Provide the (X, Y) coordinate of the cell's center where the given text is located.  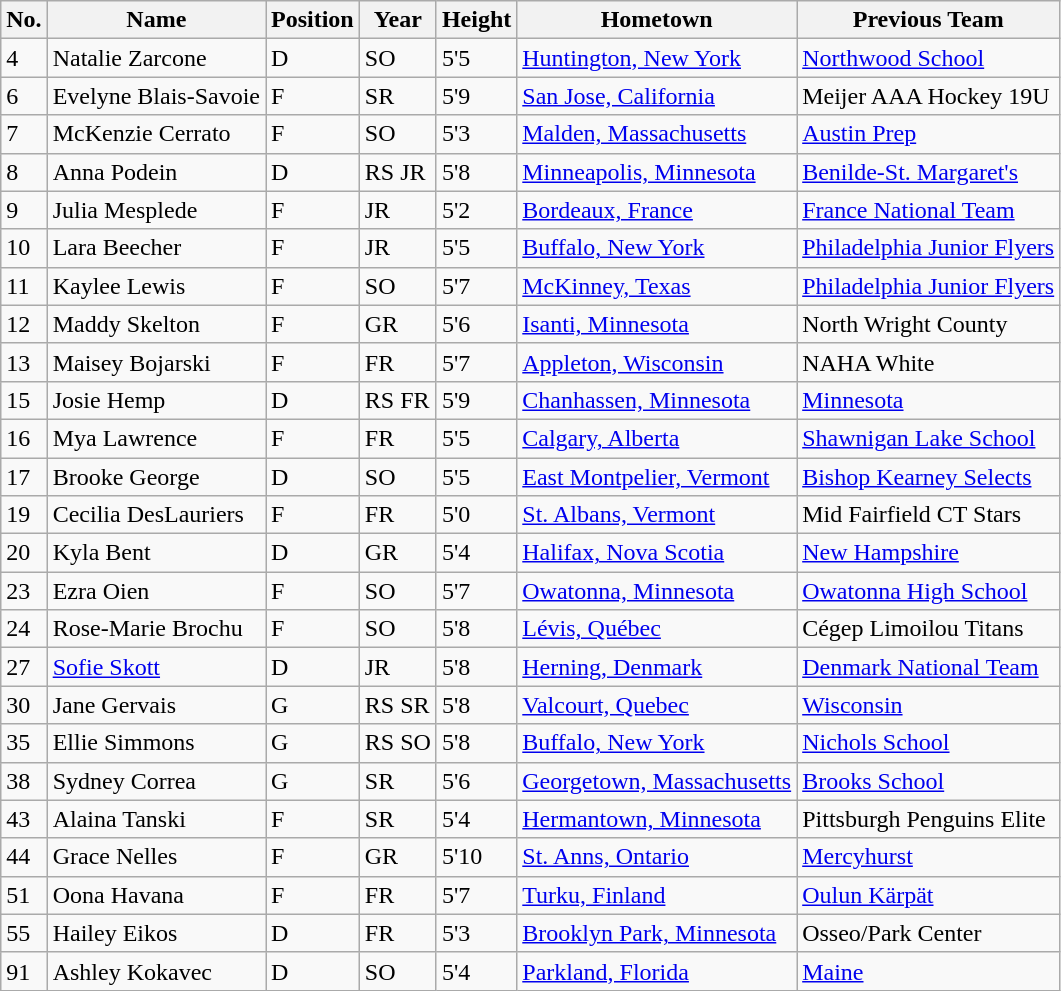
Wisconsin (928, 705)
15 (24, 400)
Position (313, 20)
Chanhassen, Minnesota (657, 400)
Brooks School (928, 781)
Lévis, Québec (657, 629)
Osseo/Park Center (928, 933)
Alaina Tanski (156, 819)
McKinney, Texas (657, 286)
Bishop Kearney Selects (928, 477)
Maddy Skelton (156, 324)
23 (24, 591)
Northwood School (928, 58)
Ashley Kokavec (156, 971)
16 (24, 438)
44 (24, 857)
Lara Beecher (156, 248)
Maine (928, 971)
27 (24, 667)
New Hampshire (928, 553)
Huntington, New York (657, 58)
10 (24, 248)
38 (24, 781)
Natalie Zarcone (156, 58)
Jane Gervais (156, 705)
12 (24, 324)
13 (24, 362)
Appleton, Wisconsin (657, 362)
Nichols School (928, 743)
Brooke George (156, 477)
Hermantown, Minnesota (657, 819)
Owatonna, Minnesota (657, 591)
51 (24, 895)
91 (24, 971)
Year (398, 20)
55 (24, 933)
4 (24, 58)
France National Team (928, 210)
Bordeaux, France (657, 210)
North Wright County (928, 324)
St. Anns, Ontario (657, 857)
Georgetown, Massachusetts (657, 781)
McKenzie Cerrato (156, 134)
Mya Lawrence (156, 438)
RS SR (398, 705)
Name (156, 20)
East Montpelier, Vermont (657, 477)
8 (24, 172)
5'10 (476, 857)
NAHA White (928, 362)
Julia Mesplede (156, 210)
Sydney Correa (156, 781)
20 (24, 553)
No. (24, 20)
Meijer AAA Hockey 19U (928, 96)
Malden, Massachusetts (657, 134)
RS SO (398, 743)
Kaylee Lewis (156, 286)
Anna Podein (156, 172)
Turku, Finland (657, 895)
43 (24, 819)
Owatonna High School (928, 591)
St. Albans, Vermont (657, 515)
6 (24, 96)
Calgary, Alberta (657, 438)
Brooklyn Park, Minnesota (657, 933)
RS FR (398, 400)
Mid Fairfield CT Stars (928, 515)
Cecilia DesLauriers (156, 515)
Evelyne Blais-Savoie (156, 96)
24 (24, 629)
7 (24, 134)
9 (24, 210)
Minneapolis, Minnesota (657, 172)
11 (24, 286)
Oona Havana (156, 895)
30 (24, 705)
Hailey Eikos (156, 933)
Halifax, Nova Scotia (657, 553)
Shawnigan Lake School (928, 438)
Herning, Denmark (657, 667)
Mercyhurst (928, 857)
Isanti, Minnesota (657, 324)
Josie Hemp (156, 400)
Oulun Kärpät (928, 895)
Valcourt, Quebec (657, 705)
Parkland, Florida (657, 971)
Pittsburgh Penguins Elite (928, 819)
Minnesota (928, 400)
35 (24, 743)
Sofie Skott (156, 667)
19 (24, 515)
Height (476, 20)
Rose-Marie Brochu (156, 629)
Ezra Oien (156, 591)
Kyla Bent (156, 553)
RS JR (398, 172)
Cégep Limoilou Titans (928, 629)
Austin Prep (928, 134)
5'2 (476, 210)
17 (24, 477)
Denmark National Team (928, 667)
Grace Nelles (156, 857)
San Jose, California (657, 96)
Hometown (657, 20)
5'0 (476, 515)
Previous Team (928, 20)
Ellie Simmons (156, 743)
Maisey Bojarski (156, 362)
Benilde-St. Margaret's (928, 172)
